Find where the given text appears and provide that cell's center as [X, Y] coordinate. 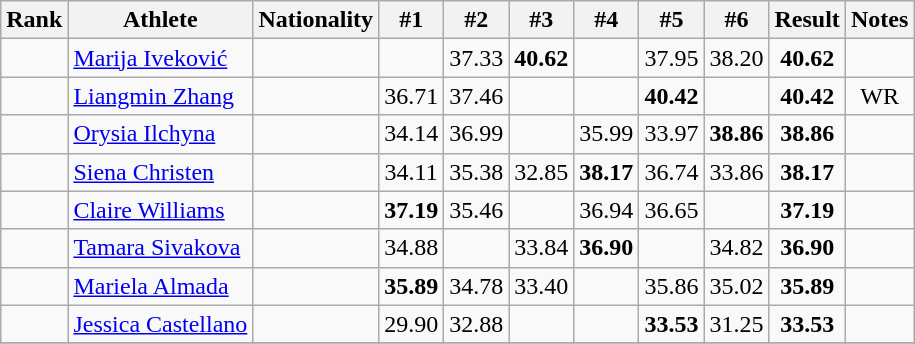
Athlete [160, 20]
#3 [542, 20]
33.40 [542, 286]
34.11 [412, 172]
#1 [412, 20]
35.38 [476, 172]
Mariela Almada [160, 286]
Notes [879, 20]
34.82 [736, 248]
33.84 [542, 248]
36.99 [476, 134]
Result [807, 20]
34.78 [476, 286]
29.90 [412, 324]
Nationality [316, 20]
Marija Iveković [160, 58]
35.99 [606, 134]
31.25 [736, 324]
#6 [736, 20]
Jessica Castellano [160, 324]
34.88 [412, 248]
Orysia Ilchyna [160, 134]
Siena Christen [160, 172]
32.85 [542, 172]
Liangmin Zhang [160, 96]
33.97 [672, 134]
38.20 [736, 58]
34.14 [412, 134]
#5 [672, 20]
36.74 [672, 172]
WR [879, 96]
35.46 [476, 210]
37.46 [476, 96]
37.33 [476, 58]
35.02 [736, 286]
Rank [34, 20]
Claire Williams [160, 210]
35.86 [672, 286]
#2 [476, 20]
36.65 [672, 210]
Tamara Sivakova [160, 248]
#4 [606, 20]
37.95 [672, 58]
36.94 [606, 210]
33.86 [736, 172]
36.71 [412, 96]
32.88 [476, 324]
